From the cell containing the given text, extract its center point as (X, Y) coordinate. 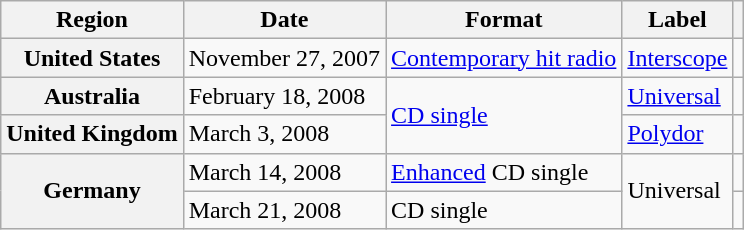
Interscope (678, 58)
March 3, 2008 (284, 134)
Enhanced CD single (504, 172)
Germany (92, 191)
November 27, 2007 (284, 58)
March 14, 2008 (284, 172)
March 21, 2008 (284, 210)
United Kingdom (92, 134)
Polydor (678, 134)
Label (678, 20)
Contemporary hit radio (504, 58)
Australia (92, 96)
Region (92, 20)
February 18, 2008 (284, 96)
Date (284, 20)
Format (504, 20)
United States (92, 58)
